From the cell containing the given text, extract its center point as [X, Y] coordinate. 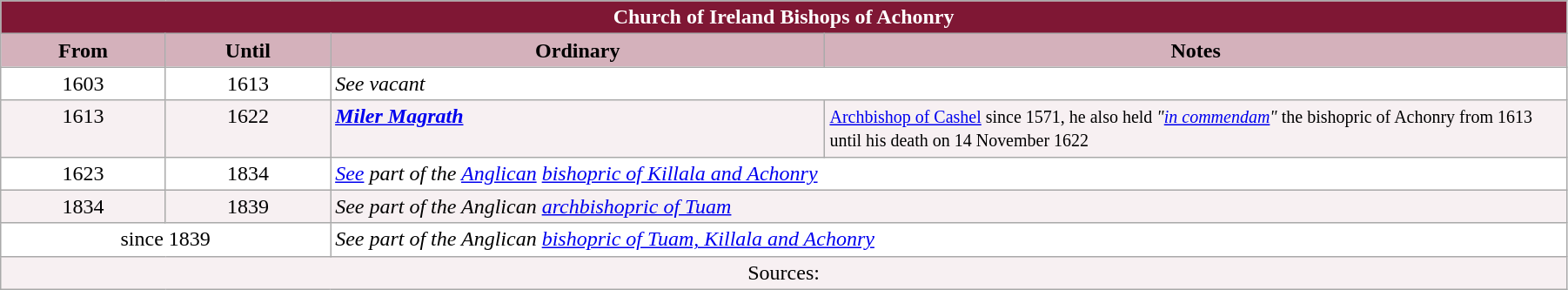
See part of the Anglican archbishopric of Tuam [948, 206]
See vacant [948, 84]
1603 [84, 84]
Until [247, 51]
From [84, 51]
See part of the Anglican bishopric of Tuam, Killala and Achonry [948, 239]
Sources: [784, 273]
Ordinary [578, 51]
Church of Ireland Bishops of Achonry [784, 17]
Archbishop of Cashel since 1571, he also held "in commendam" the bishopric of Achonry from 1613 until his death on 14 November 1622 [1196, 129]
since 1839 [165, 239]
1622 [247, 129]
1623 [84, 173]
Miler Magrath [578, 129]
Notes [1196, 51]
See part of the Anglican bishopric of Killala and Achonry [948, 173]
1839 [247, 206]
